Capture the cell that displays the provided text and extract its (X, Y) central coordinate. 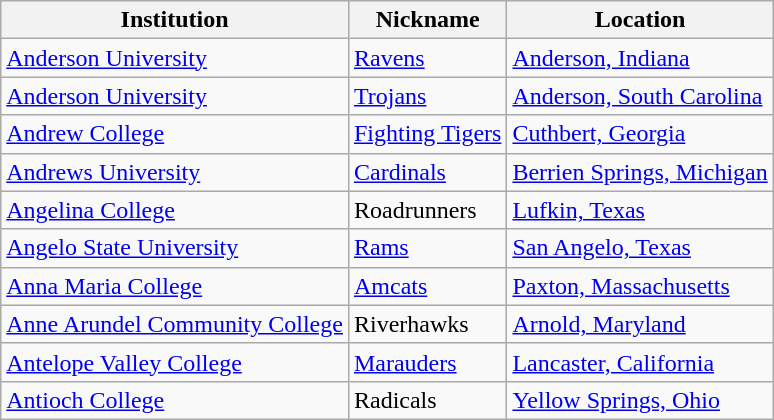
Rams (427, 248)
Lancaster, California (640, 362)
Anna Maria College (175, 286)
Berrien Springs, Michigan (640, 172)
Antioch College (175, 400)
Cardinals (427, 172)
Anderson, Indiana (640, 58)
San Angelo, Texas (640, 248)
Nickname (427, 20)
Radicals (427, 400)
Institution (175, 20)
Marauders (427, 362)
Ravens (427, 58)
Amcats (427, 286)
Riverhawks (427, 324)
Anderson, South Carolina (640, 96)
Angelina College (175, 210)
Anne Arundel Community College (175, 324)
Roadrunners (427, 210)
Trojans (427, 96)
Paxton, Massachusetts (640, 286)
Angelo State University (175, 248)
Andrews University (175, 172)
Arnold, Maryland (640, 324)
Cuthbert, Georgia (640, 134)
Yellow Springs, Ohio (640, 400)
Lufkin, Texas (640, 210)
Andrew College (175, 134)
Antelope Valley College (175, 362)
Fighting Tigers (427, 134)
Location (640, 20)
